Extract the [X, Y] coordinate from the center of the cell holding the provided text.  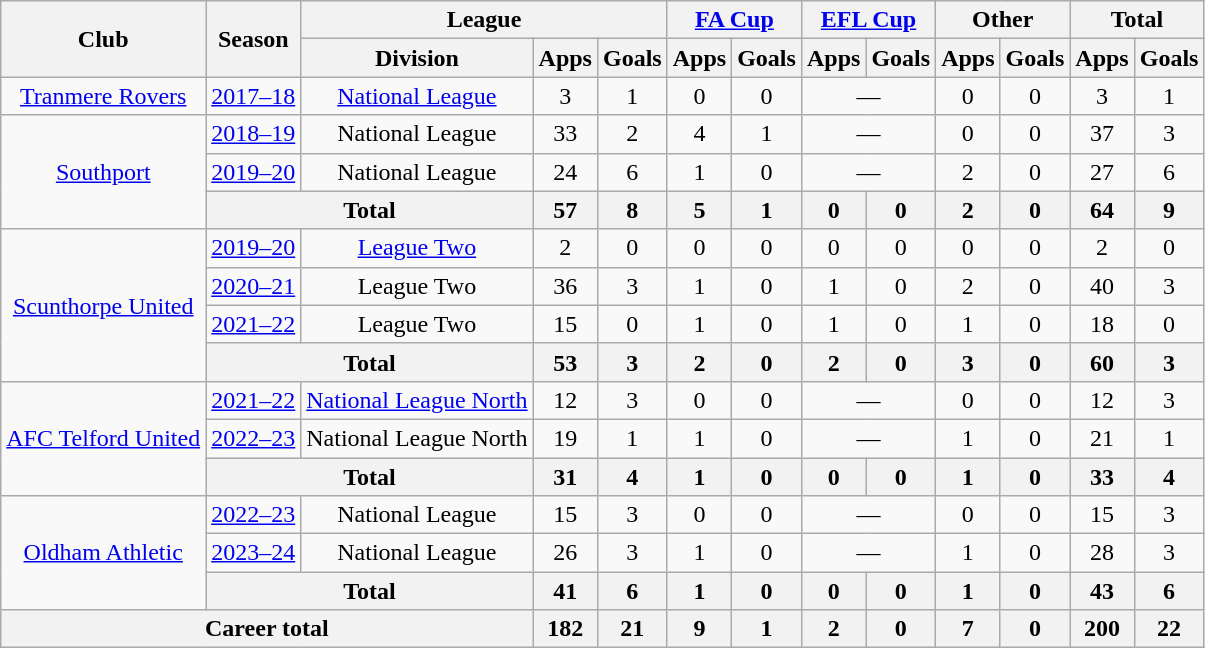
Club [104, 39]
18 [1102, 324]
7 [968, 629]
24 [565, 172]
36 [565, 286]
60 [1102, 362]
AFC Telford United [104, 438]
64 [1102, 210]
19 [565, 438]
2018–19 [254, 134]
53 [565, 362]
31 [565, 477]
Season [254, 39]
Southport [104, 172]
Other [1003, 20]
5 [699, 210]
Division [417, 58]
43 [1102, 591]
22 [1169, 629]
Oldham Athletic [104, 553]
27 [1102, 172]
Tranmere Rovers [104, 96]
37 [1102, 134]
26 [565, 553]
Career total [267, 629]
8 [632, 210]
41 [565, 591]
2020–21 [254, 286]
182 [565, 629]
EFL Cup [868, 20]
57 [565, 210]
40 [1102, 286]
FA Cup [734, 20]
2017–18 [254, 96]
2023–24 [254, 553]
Scunthorpe United [104, 305]
200 [1102, 629]
League [484, 20]
28 [1102, 553]
